Return (X, Y) of the center of cell containing provided text 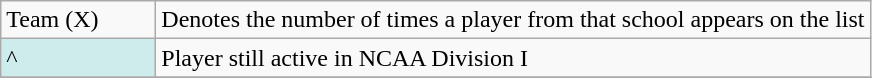
Team (X) (78, 20)
^ (78, 58)
Player still active in NCAA Division I (513, 58)
Denotes the number of times a player from that school appears on the list (513, 20)
